Search for the cell housing the specified text and yield its (x, y) center coordinate. 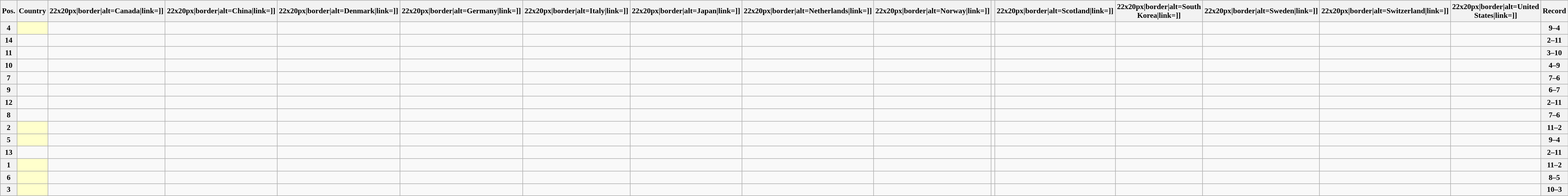
10 (9, 65)
22x20px|border|alt=Scotland|link=]] (1055, 11)
5 (9, 140)
22x20px|border|alt=Sweden|link=]] (1261, 11)
22x20px|border|alt=Italy|link=]] (576, 11)
13 (9, 153)
9 (9, 90)
22x20px|border|alt=Denmark|link=]] (338, 11)
7 (9, 78)
22x20px|border|alt=Canada|link=]] (107, 11)
14 (9, 41)
22x20px|border|alt=South Korea|link=]] (1159, 11)
22x20px|border|alt=Japan|link=]] (686, 11)
11 (9, 53)
3 (9, 190)
6 (9, 177)
12 (9, 103)
22x20px|border|alt=Norway|link=]] (932, 11)
Country (33, 11)
22x20px|border|alt=China|link=]] (221, 11)
4–9 (1554, 65)
22x20px|border|alt=Switzerland|link=]] (1385, 11)
10–3 (1554, 190)
22x20px|border|alt=Netherlands|link=]] (808, 11)
2 (9, 128)
Pos. (9, 11)
1 (9, 165)
6–7 (1554, 90)
3–10 (1554, 53)
22x20px|border|alt=United States|link=]] (1496, 11)
Record (1554, 11)
8 (9, 115)
22x20px|border|alt=Germany|link=]] (462, 11)
4 (9, 28)
8–5 (1554, 177)
